Identify which cell holds the provided text, then report its (X, Y) central coordinate. 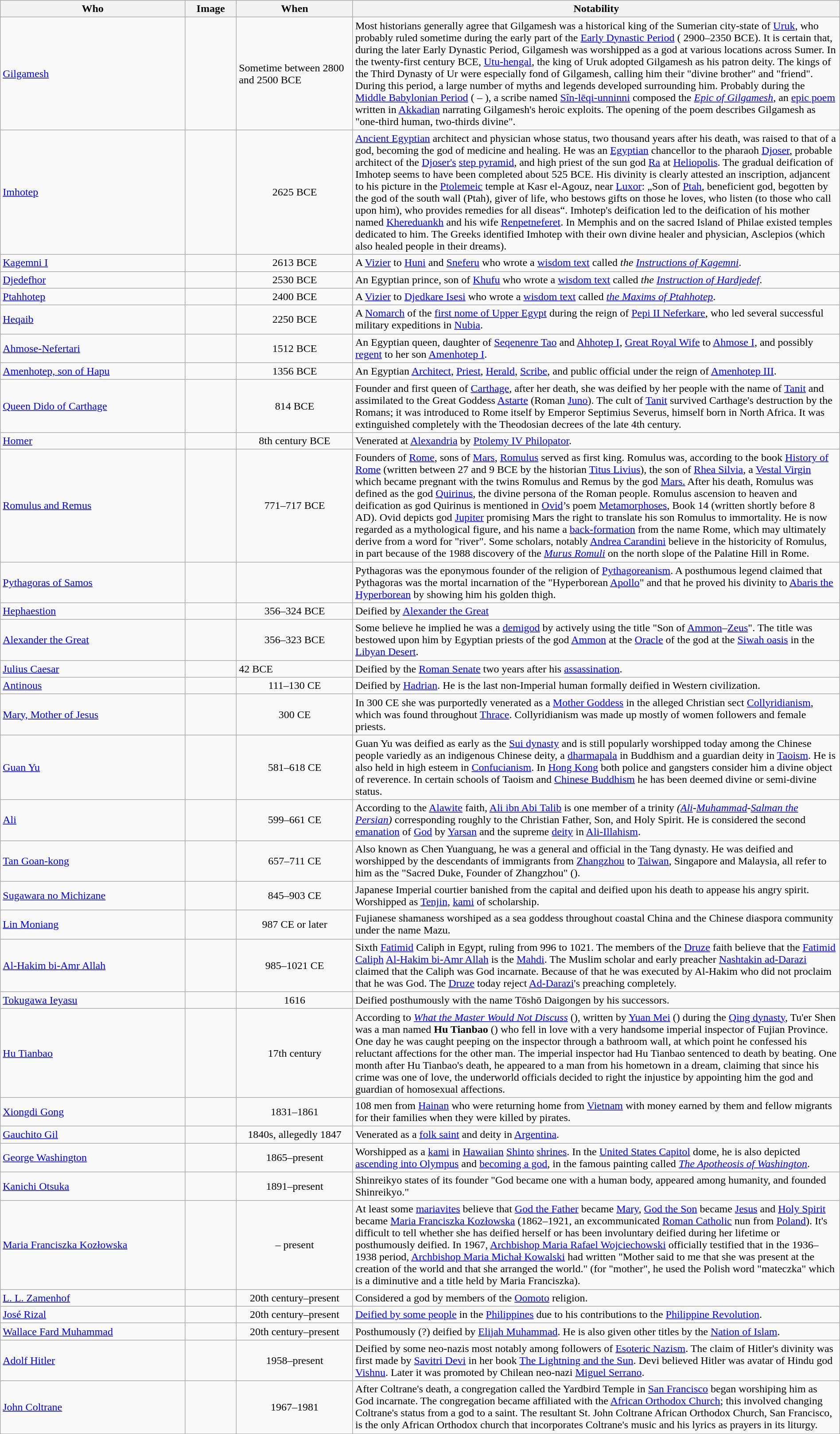
Ptahhotep (93, 297)
An Egyptian prince, son of Khufu who wrote a wisdom text called the Instruction of Hardjedef. (596, 280)
An Egyptian queen, daughter of Seqenenre Tao and Ahhotep I, Great Royal Wife to Ahmose I, and possibly regent to her son Amenhotep I. (596, 348)
581–618 CE (295, 767)
1958–present (295, 1360)
Antinous (93, 686)
John Coltrane (93, 1407)
987 CE or later (295, 925)
356–323 BCE (295, 640)
Kagemni I (93, 263)
Shinreikyo states of its founder "God became one with a human body, appeared among humanity, and founded Shinreikyo." (596, 1186)
Venerated at Alexandria by Ptolemy IV Philopator. (596, 441)
Who (93, 9)
Homer (93, 441)
– present (295, 1245)
Adolf Hitler (93, 1360)
Venerated as a folk saint and deity in Argentina. (596, 1134)
Alexander the Great (93, 640)
300 CE (295, 715)
Wallace Fard Muhammad (93, 1332)
Queen Dido of Carthage (93, 406)
Considered a god by members of the Oomoto religion. (596, 1298)
1891–present (295, 1186)
1512 BCE (295, 348)
Romulus and Remus (93, 505)
Xiongdi Gong (93, 1112)
Heqaib (93, 319)
1840s, allegedly 1847 (295, 1134)
2250 BCE (295, 319)
George Washington (93, 1157)
Ahmose-Nefertari (93, 348)
Imhotep (93, 192)
Al-Hakim bi-Amr Allah (93, 965)
Deified by Alexander the Great (596, 611)
Sugawara no Michizane (93, 895)
42 BCE (295, 669)
17th century (295, 1053)
599–661 CE (295, 820)
1865–present (295, 1157)
657–711 CE (295, 861)
2625 BCE (295, 192)
Kanichi Otsuka (93, 1186)
771–717 BCE (295, 505)
814 BCE (295, 406)
2400 BCE (295, 297)
When (295, 9)
Amenhotep, son of Hapu (93, 371)
Tokugawa Ieyasu (93, 1000)
An Egyptian Architect, Priest, Herald, Scribe, and public official under the reign of Amenhotep III. (596, 371)
356–324 BCE (295, 611)
Pythagoras of Samos (93, 582)
8th century BCE (295, 441)
Deified by Hadrian. He is the last non-Imperial human formally deified in Western civilization. (596, 686)
2613 BCE (295, 263)
Notability (596, 9)
2530 BCE (295, 280)
1967–1981 (295, 1407)
Fujianese shamaness worshiped as a sea goddess throughout coastal China and the Chinese diaspora community under the name Mazu. (596, 925)
845–903 CE (295, 895)
Deified by the Roman Senate two years after his assassination. (596, 669)
A Vizier to Djedkare Isesi who wrote a wisdom text called the Maxims of Ptahhotep. (596, 297)
L. L. Zamenhof (93, 1298)
1616 (295, 1000)
Image (211, 9)
Maria Franciszka Kozłowska (93, 1245)
Hu Tianbao (93, 1053)
Ali (93, 820)
Guan Yu (93, 767)
Hephaestion (93, 611)
José Rizal (93, 1315)
Tan Goan-kong (93, 861)
Gilgamesh (93, 74)
985–1021 CE (295, 965)
Posthumously (?) deified by Elijah Muhammad. He is also given other titles by the Nation of Islam. (596, 1332)
Djedefhor (93, 280)
1831–1861 (295, 1112)
1356 BCE (295, 371)
A Nomarch of the first nome of Upper Egypt during the reign of Pepi II Neferkare, who led several successful military expeditions in Nubia. (596, 319)
Mary, Mother of Jesus (93, 715)
Julius Caesar (93, 669)
Lin Moniang (93, 925)
Sometime between 2800 and 2500 BCE (295, 74)
Gauchito Gil (93, 1134)
A Vizier to Huni and Sneferu who wrote a wisdom text called the Instructions of Kagemni. (596, 263)
Deified posthumously with the name Tōshō Daigongen by his successors. (596, 1000)
111–130 CE (295, 686)
Deified by some people in the Philippines due to his contributions to the Philippine Revolution. (596, 1315)
